Determine the (x, y) coordinate at the center of the cell enclosing the given text.  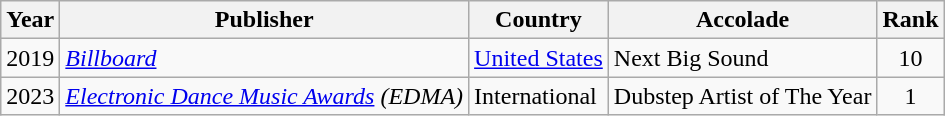
Billboard (264, 58)
United States (539, 58)
Next Big Sound (742, 58)
Publisher (264, 20)
10 (910, 58)
Electronic Dance Music Awards (EDMA) (264, 96)
Country (539, 20)
Dubstep Artist of The Year (742, 96)
2023 (30, 96)
International (539, 96)
2019 (30, 58)
Year (30, 20)
1 (910, 96)
Rank (910, 20)
Accolade (742, 20)
